Locate the cell with the specified text and output its (x, y) center coordinate. 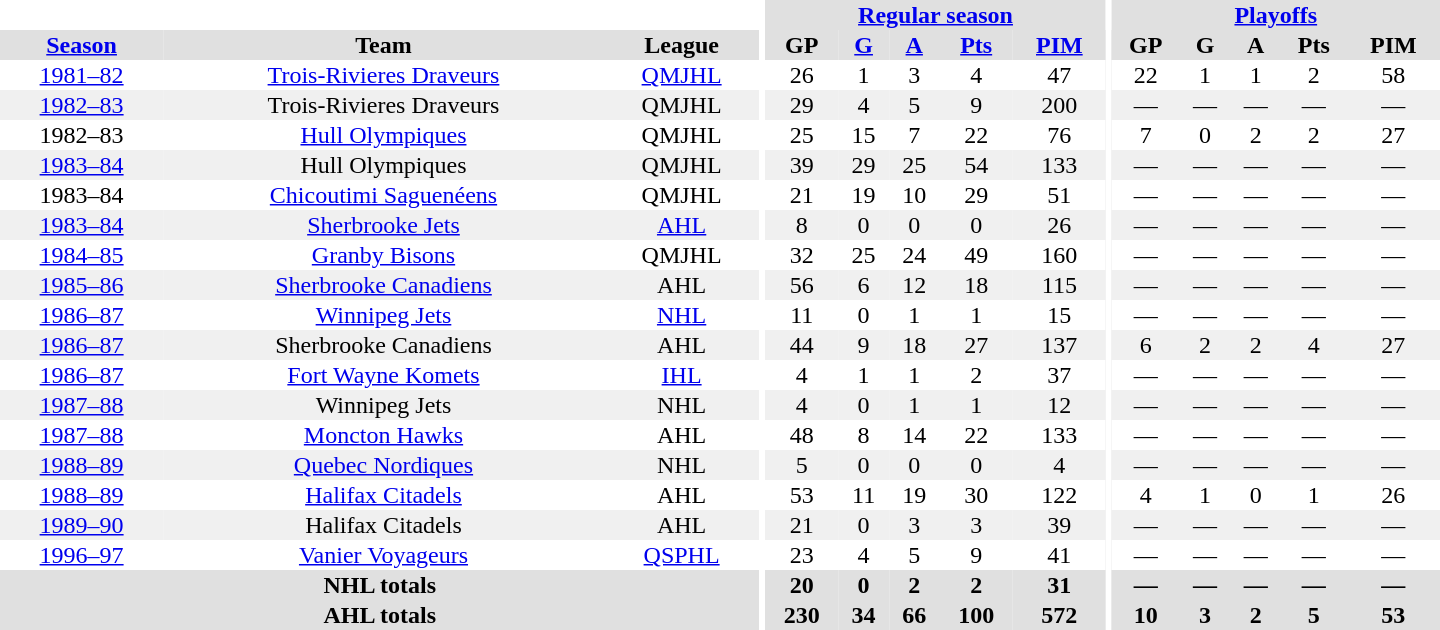
30 (976, 495)
122 (1060, 495)
56 (802, 285)
Quebec Nordiques (383, 465)
115 (1060, 285)
31 (1060, 585)
58 (1394, 75)
230 (802, 615)
1984–85 (82, 255)
1985–86 (82, 285)
14 (914, 435)
Season (82, 45)
Chicoutimi Saguenéens (383, 195)
32 (802, 255)
Moncton Hawks (383, 435)
34 (864, 615)
1996–97 (82, 555)
23 (802, 555)
49 (976, 255)
1981–82 (82, 75)
Vanier Voyageurs (383, 555)
IHL (682, 375)
Team (383, 45)
37 (1060, 375)
20 (802, 585)
76 (1060, 135)
48 (802, 435)
200 (1060, 105)
Sherbrooke Jets (383, 225)
51 (1060, 195)
League (682, 45)
66 (914, 615)
Granby Bisons (383, 255)
54 (976, 165)
24 (914, 255)
Regular season (936, 15)
160 (1060, 255)
QSPHL (682, 555)
572 (1060, 615)
47 (1060, 75)
41 (1060, 555)
44 (802, 345)
AHL totals (380, 615)
1989–90 (82, 525)
100 (976, 615)
137 (1060, 345)
NHL totals (380, 585)
Fort Wayne Komets (383, 375)
Playoffs (1276, 15)
